Detect which cell encompasses the target text, then output its (x, y) center coordinate. 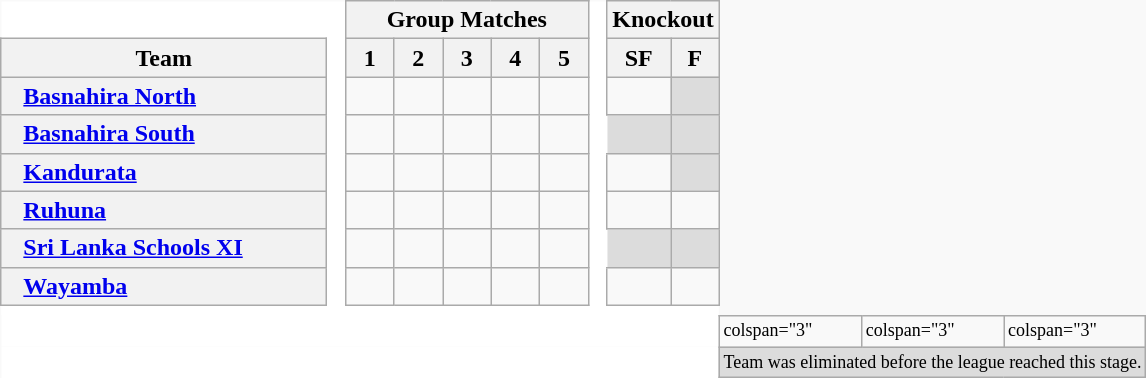
Knockout (663, 20)
Group Matches (466, 20)
5 (564, 58)
Basnahira North (173, 96)
Team was eliminated before the league reached this stage. (932, 362)
3 (466, 58)
Wayamba (173, 286)
Sri Lanka Schools XI (173, 248)
Kandurata (173, 172)
Ruhuna (173, 210)
SF (639, 58)
Team (164, 58)
2 (418, 58)
F (696, 58)
4 (516, 58)
1 (370, 58)
Basnahira South (173, 134)
